Determine the [x, y] coordinate at the center of the cell enclosing the given text.  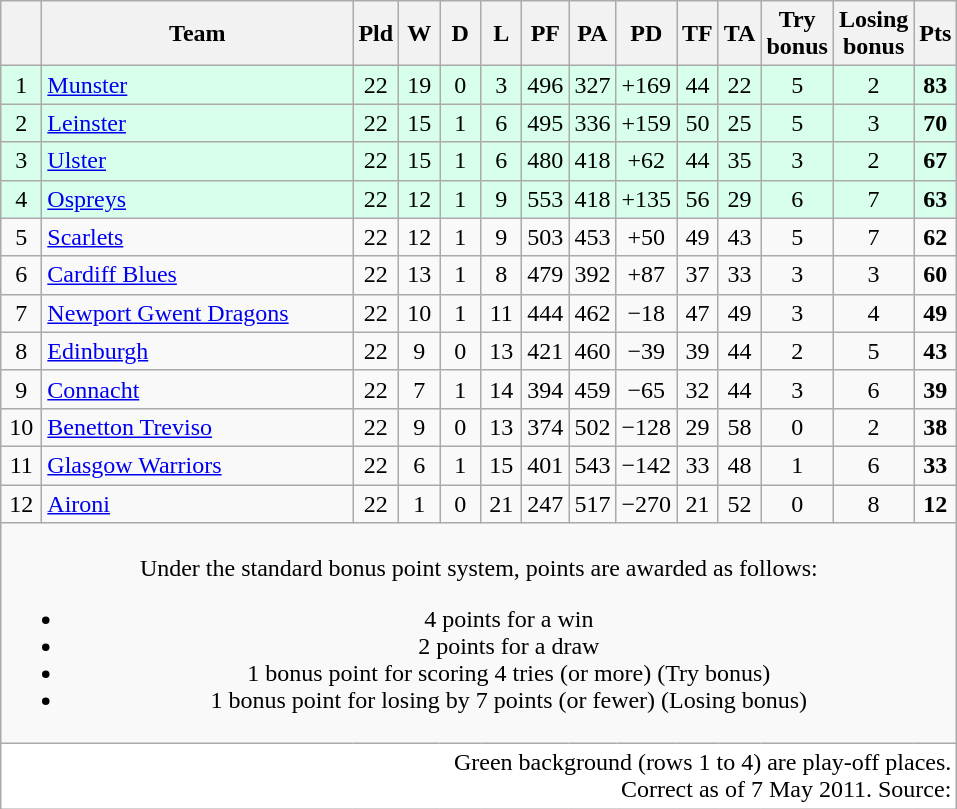
496 [546, 85]
−18 [646, 313]
62 [936, 237]
Pts [936, 34]
444 [546, 313]
+87 [646, 275]
374 [546, 427]
Ospreys [198, 199]
Newport Gwent Dragons [198, 313]
70 [936, 123]
Aironi [198, 503]
25 [740, 123]
−65 [646, 389]
TF [698, 34]
517 [592, 503]
50 [698, 123]
Team [198, 34]
67 [936, 161]
56 [698, 199]
L [502, 34]
−142 [646, 465]
Ulster [198, 161]
553 [546, 199]
35 [740, 161]
−128 [646, 427]
479 [546, 275]
48 [740, 465]
502 [592, 427]
37 [698, 275]
421 [546, 351]
Pld [376, 34]
462 [592, 313]
Scarlets [198, 237]
Munster [198, 85]
Edinburgh [198, 351]
W [420, 34]
Connacht [198, 389]
+135 [646, 199]
60 [936, 275]
480 [546, 161]
Cardiff Blues [198, 275]
32 [698, 389]
Benetton Treviso [198, 427]
+50 [646, 237]
Glasgow Warriors [198, 465]
460 [592, 351]
83 [936, 85]
−270 [646, 503]
+159 [646, 123]
14 [502, 389]
+62 [646, 161]
503 [546, 237]
TA [740, 34]
394 [546, 389]
58 [740, 427]
495 [546, 123]
247 [546, 503]
Green background (rows 1 to 4) are play-off places.Correct as of 7 May 2011. Source: [479, 776]
52 [740, 503]
Losing bonus [873, 34]
453 [592, 237]
Try bonus [797, 34]
392 [592, 275]
543 [592, 465]
−39 [646, 351]
336 [592, 123]
D [460, 34]
38 [936, 427]
PF [546, 34]
19 [420, 85]
PD [646, 34]
459 [592, 389]
+169 [646, 85]
PA [592, 34]
401 [546, 465]
47 [698, 313]
Leinster [198, 123]
63 [936, 199]
327 [592, 85]
